Provide the [x, y] coordinate of the cell's center where the given text is located.  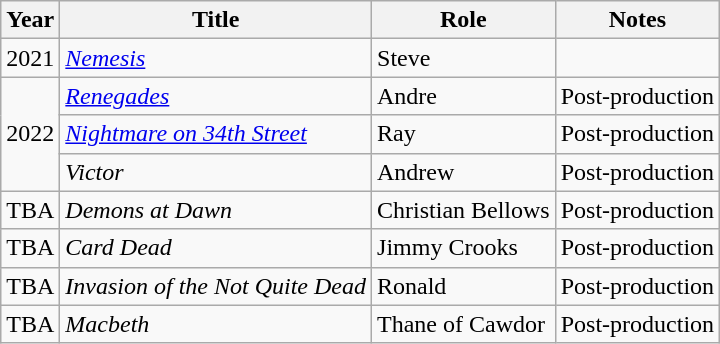
Andre [464, 96]
Nightmare on 34th Street [216, 134]
Ray [464, 134]
2022 [30, 134]
Demons at Dawn [216, 210]
Card Dead [216, 248]
Nemesis [216, 58]
Invasion of the Not Quite Dead [216, 286]
Role [464, 20]
Ronald [464, 286]
Christian Bellows [464, 210]
2021 [30, 58]
Victor [216, 172]
Year [30, 20]
Title [216, 20]
Steve [464, 58]
Macbeth [216, 324]
Andrew [464, 172]
Notes [637, 20]
Jimmy Crooks [464, 248]
Thane of Cawdor [464, 324]
Renegades [216, 96]
